Detect which cell encompasses the target text, then output its (x, y) center coordinate. 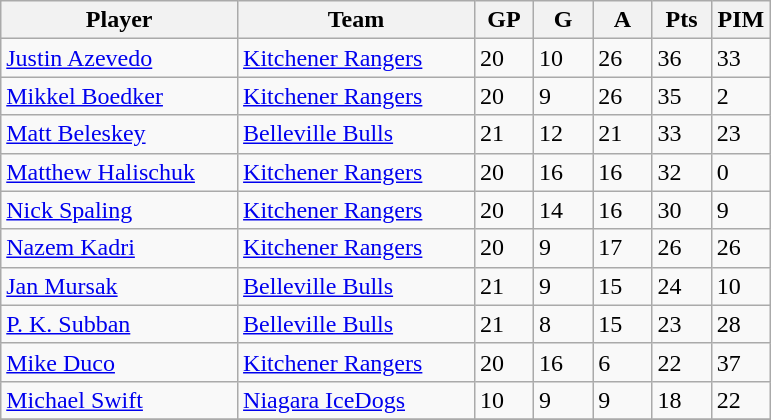
Justin Azevedo (120, 58)
Niagara IceDogs (356, 400)
17 (622, 248)
Team (356, 20)
Matt Beleskey (120, 134)
32 (682, 172)
28 (740, 324)
35 (682, 96)
P. K. Subban (120, 324)
Jan Mursak (120, 286)
8 (564, 324)
Nazem Kadri (120, 248)
6 (622, 362)
Pts (682, 20)
Nick Spaling (120, 210)
2 (740, 96)
Matthew Halischuk (120, 172)
Mikkel Boedker (120, 96)
Mike Duco (120, 362)
A (622, 20)
36 (682, 58)
12 (564, 134)
G (564, 20)
14 (564, 210)
30 (682, 210)
GP (504, 20)
Player (120, 20)
PIM (740, 20)
37 (740, 362)
24 (682, 286)
Michael Swift (120, 400)
0 (740, 172)
18 (682, 400)
